Search for the cell housing the specified text and yield its [X, Y] center coordinate. 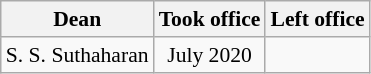
Took office [210, 19]
July 2020 [210, 55]
Left office [317, 19]
S. S. Suthaharan [78, 55]
Dean [78, 19]
